Identify which cell holds the provided text, then report its (X, Y) central coordinate. 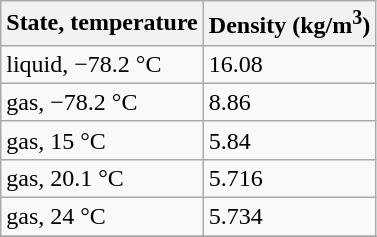
Density (kg/m3) (289, 24)
5.716 (289, 178)
gas, 24 °C (102, 217)
5.84 (289, 140)
8.86 (289, 102)
gas, 15 °C (102, 140)
gas, 20.1 °C (102, 178)
gas, −78.2 °C (102, 102)
liquid, −78.2 °C (102, 64)
State, temperature (102, 24)
16.08 (289, 64)
5.734 (289, 217)
